Return the [x, y] coordinate for the center point of the cell that contains the specified text.  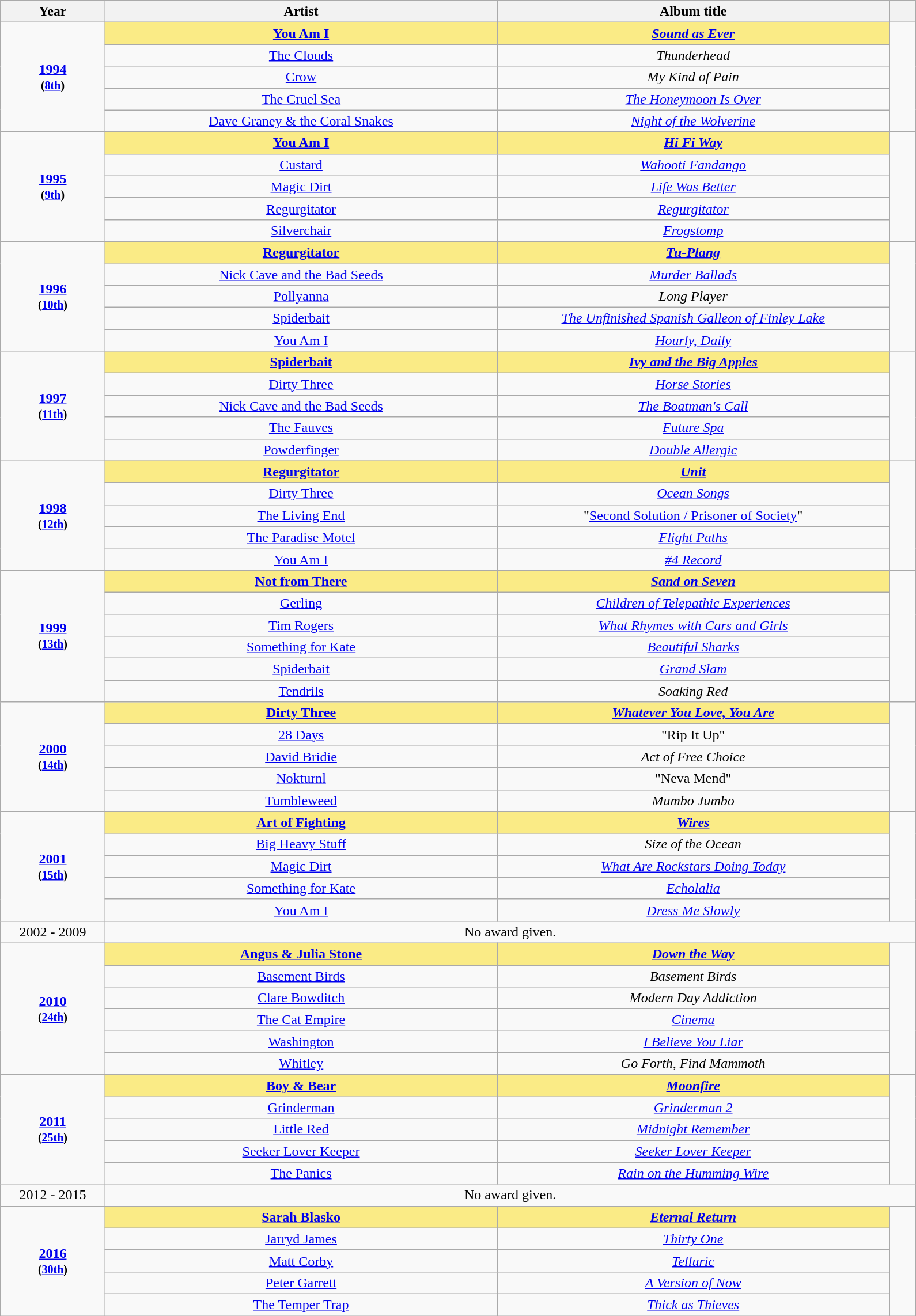
Size of the Ocean [694, 844]
Dave Graney & the Coral Snakes [301, 121]
Sand on Seven [694, 581]
Big Heavy Stuff [301, 844]
Unit [694, 472]
Dress Me Slowly [694, 910]
Sound as Ever [694, 33]
Hourly, Daily [694, 340]
Art of Fighting [301, 822]
Crow [301, 77]
My Kind of Pain [694, 77]
Boy & Bear [301, 1086]
Act of Free Choice [694, 757]
Cinema [694, 1020]
A Version of Now [694, 1283]
David Bridie [301, 757]
Tumbleweed [301, 801]
Grinderman 2 [694, 1108]
Sarah Blasko [301, 1217]
The Clouds [301, 55]
"Neva Mend" [694, 779]
Soaking Red [694, 691]
2002 - 2009 [53, 932]
The Cat Empire [301, 1020]
Telluric [694, 1261]
The Paradise Motel [301, 537]
The Panics [301, 1173]
Grinderman [301, 1108]
Murder Ballads [694, 275]
Angus & Julia Stone [301, 954]
Thick as Thieves [694, 1304]
2010 (24th) [53, 1008]
Powderfinger [301, 450]
Thunderhead [694, 55]
Custard [301, 165]
Tu-Plang [694, 252]
Echolalia [694, 888]
Whatever You Love, You Are [694, 713]
Long Player [694, 297]
Clare Bowditch [301, 998]
Tendrils [301, 691]
Eternal Return [694, 1217]
1997 (11th) [53, 406]
Night of the Wolverine [694, 121]
2011 (25th) [53, 1129]
Album title [694, 12]
Mumbo Jumbo [694, 801]
Future Spa [694, 428]
I Believe You Liar [694, 1042]
Modern Day Addiction [694, 998]
Not from There [301, 581]
Nokturnl [301, 779]
1999 (13th) [53, 636]
Hi Fi Way [694, 143]
Silverchair [301, 230]
The Fauves [301, 428]
Double Allergic [694, 450]
Ocean Songs [694, 494]
#4 Record [694, 559]
Flight Paths [694, 537]
Moonfire [694, 1086]
Gerling [301, 603]
What Rhymes with Cars and Girls [694, 625]
Tim Rogers [301, 625]
Go Forth, Find Mammoth [694, 1064]
Peter Garrett [301, 1283]
Jarryd James [301, 1239]
1998 (12th) [53, 515]
The Unfinished Spanish Galleon of Finley Lake [694, 318]
Washington [301, 1042]
2016 (30th) [53, 1261]
Whitley [301, 1064]
1996 (10th) [53, 296]
Thirty One [694, 1239]
Down the Way [694, 954]
2012 - 2015 [53, 1195]
Horse Stories [694, 384]
Wahooti Fandango [694, 165]
Little Red [301, 1129]
Wires [694, 822]
What Are Rockstars Doing Today [694, 866]
The Temper Trap [301, 1304]
Pollyanna [301, 297]
The Boatman's Call [694, 406]
Matt Corby [301, 1261]
Ivy and the Big Apples [694, 362]
28 Days [301, 735]
Frogstomp [694, 230]
Midnight Remember [694, 1129]
2001 (15th) [53, 866]
"Second Solution / Prisoner of Society" [694, 515]
1995 (9th) [53, 187]
Grand Slam [694, 669]
"Rip It Up" [694, 735]
Artist [301, 12]
The Honeymoon Is Over [694, 99]
The Living End [301, 515]
2000 (14th) [53, 757]
The Cruel Sea [301, 99]
Rain on the Humming Wire [694, 1173]
Life Was Better [694, 187]
Children of Telepathic Experiences [694, 603]
1994 (8th) [53, 77]
Year [53, 12]
Beautiful Sharks [694, 647]
